Determine the [X, Y] coordinate at the center of the cell enclosing the given text.  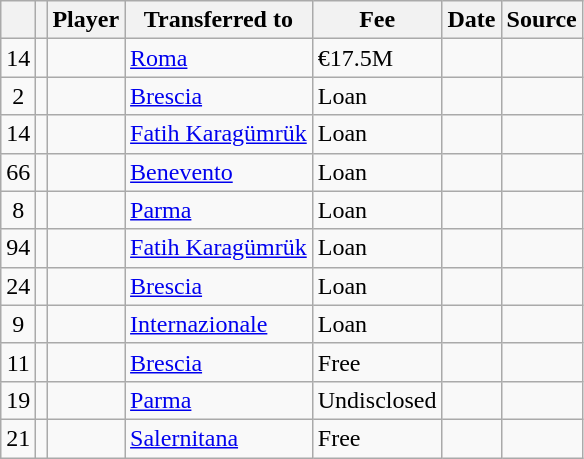
66 [18, 172]
2 [18, 96]
Fee [377, 20]
Transferred to [219, 20]
Benevento [219, 172]
24 [18, 286]
Internazionale [219, 324]
11 [18, 362]
Undisclosed [377, 400]
Source [542, 20]
21 [18, 438]
94 [18, 248]
19 [18, 400]
Roma [219, 58]
Salernitana [219, 438]
8 [18, 210]
9 [18, 324]
€17.5M [377, 58]
Player [86, 20]
Date [472, 20]
